Return the [x, y] coordinate for the center point of the cell that contains the specified text.  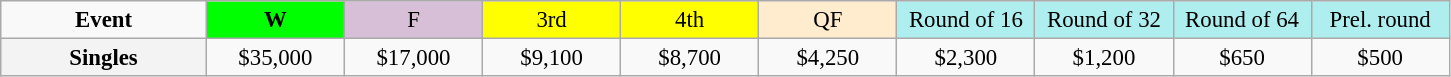
Round of 16 [966, 20]
$35,000 [275, 58]
$1,200 [1104, 58]
Prel. round [1380, 20]
$4,250 [828, 58]
$2,300 [966, 58]
$500 [1380, 58]
$9,100 [552, 58]
F [413, 20]
W [275, 20]
Round of 32 [1104, 20]
Event [104, 20]
Singles [104, 58]
QF [828, 20]
Round of 64 [1242, 20]
$650 [1242, 58]
$17,000 [413, 58]
4th [690, 20]
$8,700 [690, 58]
3rd [552, 20]
